Detect which cell encompasses the target text, then output its [X, Y] center coordinate. 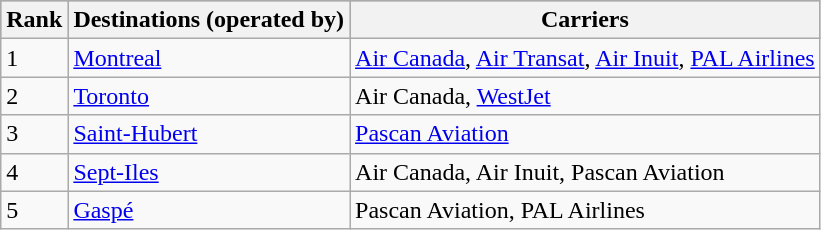
Carriers [586, 20]
4 [34, 172]
Toronto [209, 96]
Gaspé [209, 210]
Pascan Aviation, PAL Airlines [586, 210]
Destinations (operated by) [209, 20]
Saint-Hubert [209, 134]
1 [34, 58]
Pascan Aviation [586, 134]
Air Canada, WestJet [586, 96]
Air Canada, Air Transat, Air Inuit, PAL Airlines [586, 58]
Rank [34, 20]
Sept-Iles [209, 172]
2 [34, 96]
Montreal [209, 58]
3 [34, 134]
Air Canada, Air Inuit, Pascan Aviation [586, 172]
5 [34, 210]
